Detect which cell encompasses the target text, then output its (X, Y) center coordinate. 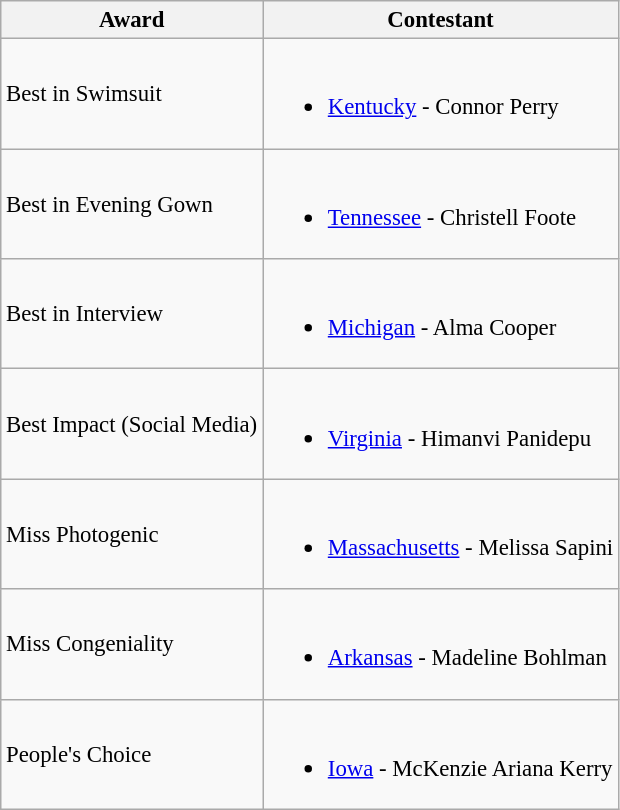
Miss Photogenic (132, 534)
Iowa - McKenzie Ariana Kerry (440, 754)
Tennessee - Christell Foote (440, 204)
Massachusetts - Melissa Sapini (440, 534)
Contestant (440, 20)
Best in Interview (132, 314)
People's Choice (132, 754)
Kentucky - Connor Perry (440, 94)
Best in Evening Gown (132, 204)
Virginia - Himanvi Panidepu (440, 424)
Arkansas - Madeline Bohlman (440, 644)
Michigan - Alma Cooper (440, 314)
Award (132, 20)
Miss Congeniality (132, 644)
Best in Swimsuit (132, 94)
Best Impact (Social Media) (132, 424)
